Determine the [x, y] coordinate at the center of the cell enclosing the given text.  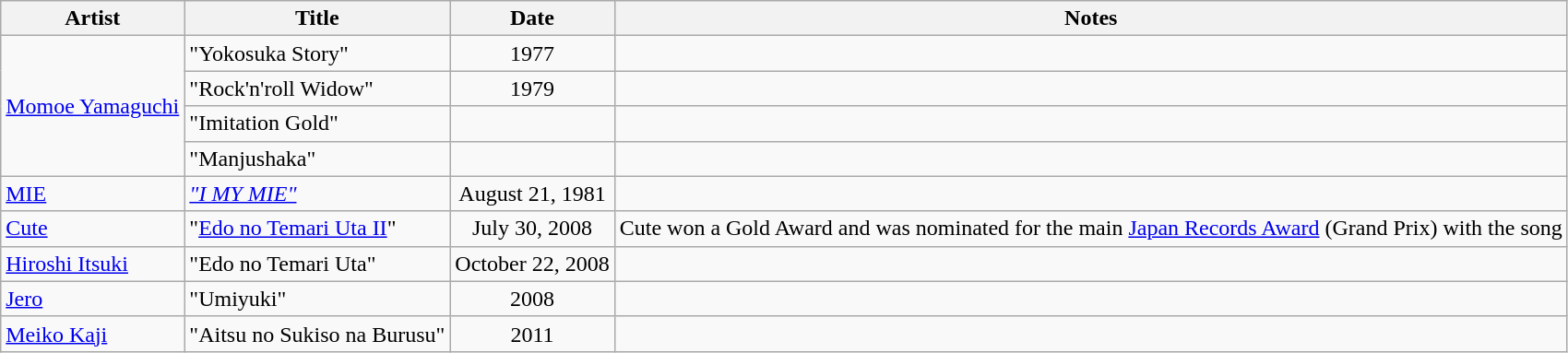
"Manjushaka" [317, 159]
Date [532, 18]
"Umiyuki" [317, 299]
Hiroshi Itsuki [92, 264]
1977 [532, 53]
Cute [92, 229]
Notes [1090, 18]
August 21, 1981 [532, 194]
2008 [532, 299]
Jero [92, 299]
"Edo no Temari Uta II" [317, 229]
Title [317, 18]
"Yokosuka Story" [317, 53]
Cute won a Gold Award and was nominated for the main Japan Records Award (Grand Prix) with the song [1090, 229]
1979 [532, 88]
Artist [92, 18]
"I MY MIE" [317, 194]
October 22, 2008 [532, 264]
July 30, 2008 [532, 229]
Meiko Kaji [92, 334]
2011 [532, 334]
"Edo no Temari Uta" [317, 264]
"Rock'n'roll Widow" [317, 88]
MIE [92, 194]
Momoe Yamaguchi [92, 106]
"Aitsu no Sukiso na Burusu" [317, 334]
"Imitation Gold" [317, 124]
